Return [X, Y] of the center of cell containing provided text 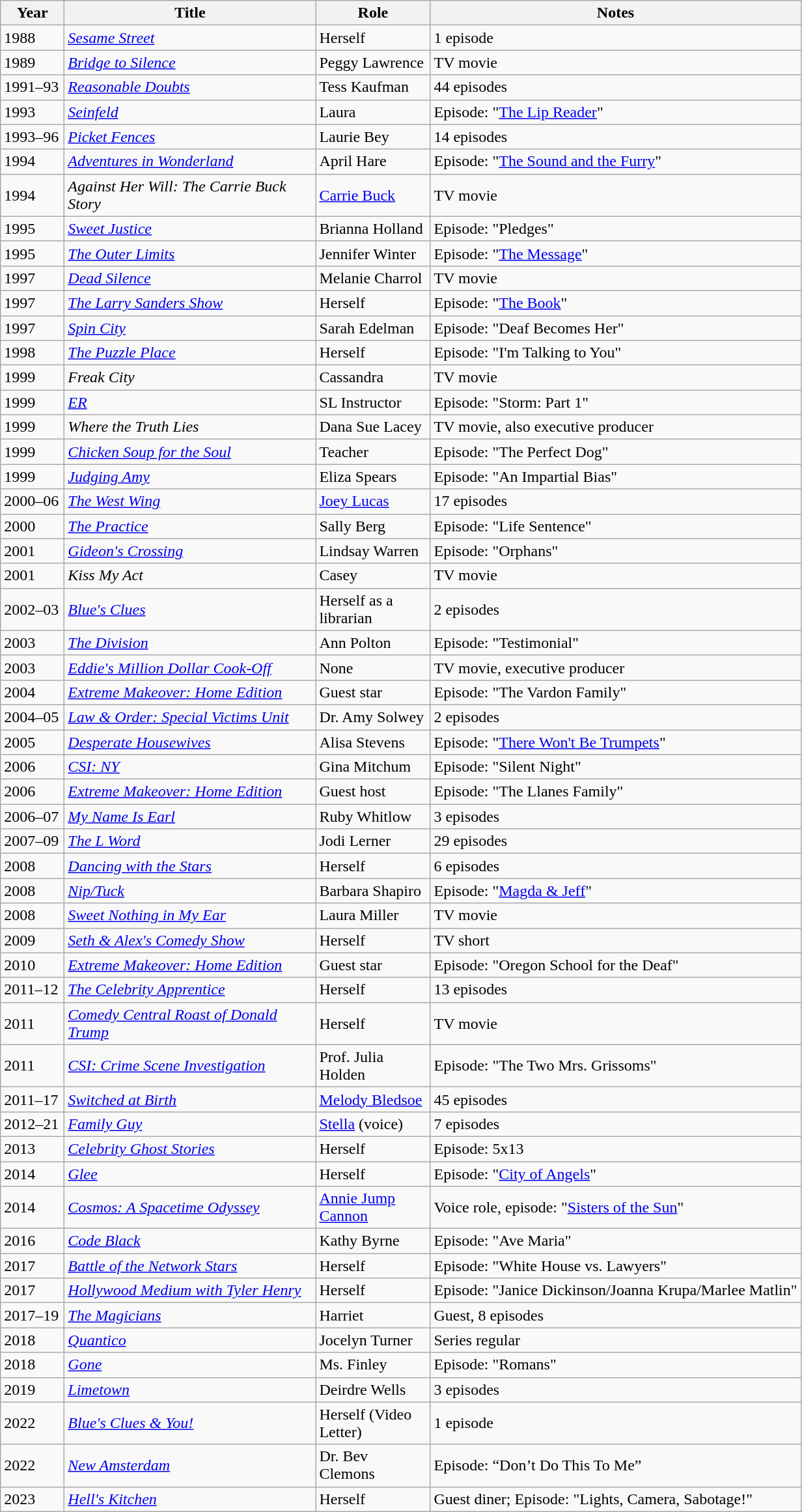
Episode: "White House vs. Lawyers" [616, 1266]
Lindsay Warren [373, 551]
Sweet Nothing in My Ear [190, 916]
The Practice [190, 526]
7 episodes [616, 1124]
Family Guy [190, 1124]
2017–19 [33, 1315]
Deirdre Wells [373, 1390]
Melanie Charrol [373, 278]
Switched at Birth [190, 1099]
Limetown [190, 1390]
Episode: 5x13 [616, 1149]
The West Wing [190, 501]
Episode: "I'm Talking to You" [616, 353]
45 episodes [616, 1099]
Harriet [373, 1315]
Episode: "Testimonial" [616, 643]
Adventures in Wonderland [190, 161]
44 episodes [616, 87]
2010 [33, 965]
1993–96 [33, 137]
Jocelyn Turner [373, 1340]
Episode: "City of Angels" [616, 1174]
Dead Silence [190, 278]
2016 [33, 1241]
Desperate Housewives [190, 742]
2004 [33, 692]
April Hare [373, 161]
Episode: "Deaf Becomes Her" [616, 328]
Episode: "The Book" [616, 303]
Voice role, episode: "Sisters of the Sun" [616, 1207]
Cassandra [373, 378]
13 episodes [616, 990]
Herself as a librarian [373, 609]
2004–05 [33, 717]
2000–06 [33, 501]
Ann Polton [373, 643]
Alisa Stevens [373, 742]
Laura Miller [373, 916]
1998 [33, 353]
Episode: "The Lip Reader" [616, 112]
Episode: "Silent Night" [616, 767]
The Magicians [190, 1315]
Teacher [373, 452]
Episode: "The Message" [616, 253]
Glee [190, 1174]
Episode: "The Perfect Dog" [616, 452]
None [373, 667]
SL Instructor [373, 402]
Kathy Byrne [373, 1241]
Episode: "Life Sentence" [616, 526]
Cosmos: A Spacetime Odyssey [190, 1207]
Dancing with the Stars [190, 866]
Episode: "The Two Mrs. Grissoms" [616, 1065]
Episode: "The Vardon Family" [616, 692]
Gone [190, 1365]
Stella (voice) [373, 1124]
Episode: "Romans" [616, 1365]
Gina Mitchum [373, 767]
Hollywood Medium with Tyler Henry [190, 1291]
Guest diner; Episode: "Lights, Camera, Sabotage!" [616, 1499]
TV short [616, 940]
Ms. Finley [373, 1365]
2011–12 [33, 990]
TV movie, executive producer [616, 667]
Jodi Lerner [373, 841]
Blue's Clues [190, 609]
Guest host [373, 792]
Hell's Kitchen [190, 1499]
Peggy Lawrence [373, 63]
14 episodes [616, 137]
Casey [373, 576]
Episode: "Janice Dickinson/Joanna Krupa/Marlee Matlin" [616, 1291]
Reasonable Doubts [190, 87]
Prof. Julia Holden [373, 1065]
Code Black [190, 1241]
Year [33, 13]
TV movie, also executive producer [616, 427]
Carrie Buck [373, 195]
Joey Lucas [373, 501]
Episode: "Magda & Jeff" [616, 891]
Freak City [190, 378]
Episode: "An Impartial Bias" [616, 477]
Episode: "Orphans" [616, 551]
Brianna Holland [373, 229]
Guest, 8 episodes [616, 1315]
Episode: "Ave Maria" [616, 1241]
Laurie Bey [373, 137]
Blue's Clues & You! [190, 1423]
Episode: "There Won't Be Trumpets" [616, 742]
My Name Is Earl [190, 817]
Sweet Justice [190, 229]
Against Her Will: The Carrie Buck Story [190, 195]
Sally Berg [373, 526]
Ruby Whitlow [373, 817]
Kiss My Act [190, 576]
The Puzzle Place [190, 353]
The Outer Limits [190, 253]
Seth & Alex's Comedy Show [190, 940]
Title [190, 13]
1989 [33, 63]
Nip/Tuck [190, 891]
Sesame Street [190, 38]
CSI: NY [190, 767]
Episode: "Storm: Part 1" [616, 402]
Herself (Video Letter) [373, 1423]
Chicken Soup for the Soul [190, 452]
Episode: "Oregon School for the Deaf" [616, 965]
Eliza Spears [373, 477]
2007–09 [33, 841]
Bridge to Silence [190, 63]
The Larry Sanders Show [190, 303]
Episode: "The Llanes Family" [616, 792]
Dr. Amy Solwey [373, 717]
The L Word [190, 841]
Eddie's Million Dollar Cook-Off [190, 667]
Role [373, 13]
Dana Sue Lacey [373, 427]
Celebrity Ghost Stories [190, 1149]
Where the Truth Lies [190, 427]
2019 [33, 1390]
Episode: “Don’t Do This To Me” [616, 1465]
The Celebrity Apprentice [190, 990]
29 episodes [616, 841]
1991–93 [33, 87]
Quantico [190, 1340]
2011–17 [33, 1099]
2009 [33, 940]
1993 [33, 112]
Seinfeld [190, 112]
17 episodes [616, 501]
ER [190, 402]
2000 [33, 526]
Melody Bledsoe [373, 1099]
Spin City [190, 328]
Episode: "Pledges" [616, 229]
Tess Kaufman [373, 87]
Notes [616, 13]
2006–07 [33, 817]
Series regular [616, 1340]
Dr. Bev Clemons [373, 1465]
Barbara Shapiro [373, 891]
Battle of the Network Stars [190, 1266]
Laura [373, 112]
Gideon's Crossing [190, 551]
2013 [33, 1149]
Comedy Central Roast of Donald Trump [190, 1024]
New Amsterdam [190, 1465]
Law & Order: Special Victims Unit [190, 717]
1988 [33, 38]
The Division [190, 643]
CSI: Crime Scene Investigation [190, 1065]
Episode: "The Sound and the Furry" [616, 161]
Jennifer Winter [373, 253]
2005 [33, 742]
2002–03 [33, 609]
Picket Fences [190, 137]
2023 [33, 1499]
Sarah Edelman [373, 328]
Annie Jump Cannon [373, 1207]
Judging Amy [190, 477]
2012–21 [33, 1124]
6 episodes [616, 866]
